Return [X, Y] of the center of cell containing provided text 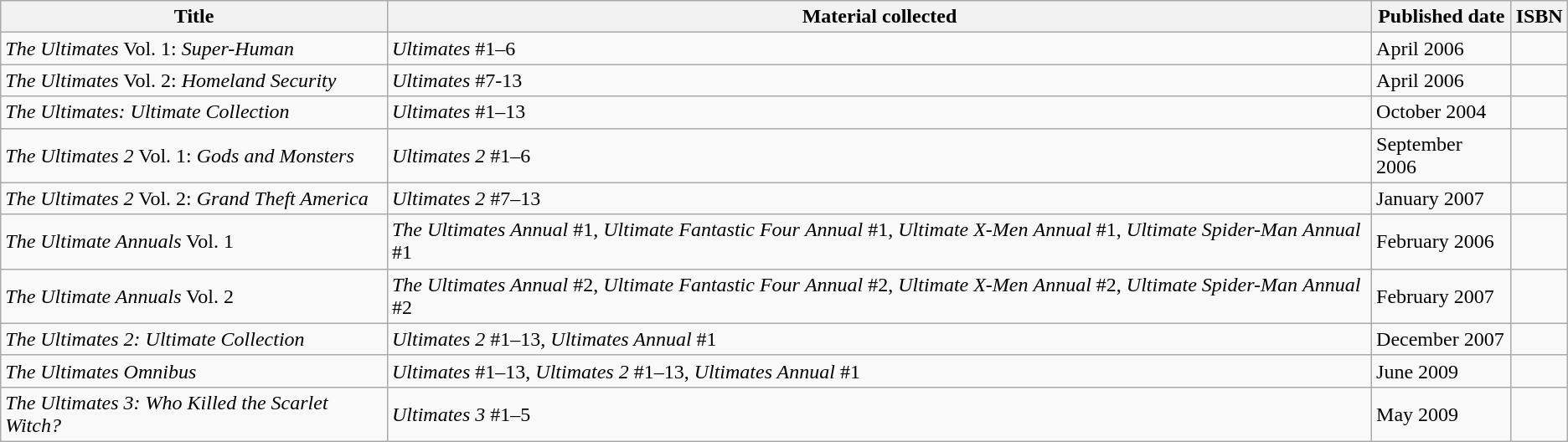
The Ultimates 2 Vol. 1: Gods and Monsters [194, 156]
Ultimates 2 #1–13, Ultimates Annual #1 [879, 339]
October 2004 [1442, 112]
The Ultimates Omnibus [194, 371]
Ultimates #1–6 [879, 49]
The Ultimates Annual #1, Ultimate Fantastic Four Annual #1, Ultimate X-Men Annual #1, Ultimate Spider-Man Annual #1 [879, 241]
Ultimates 3 #1–5 [879, 414]
The Ultimates: Ultimate Collection [194, 112]
Title [194, 17]
June 2009 [1442, 371]
February 2006 [1442, 241]
February 2007 [1442, 296]
The Ultimate Annuals Vol. 1 [194, 241]
May 2009 [1442, 414]
December 2007 [1442, 339]
Ultimates #1–13, Ultimates 2 #1–13, Ultimates Annual #1 [879, 371]
Ultimates 2 #1–6 [879, 156]
Material collected [879, 17]
Ultimates 2 #7–13 [879, 198]
September 2006 [1442, 156]
The Ultimates 3: Who Killed the Scarlet Witch? [194, 414]
The Ultimates Vol. 2: Homeland Security [194, 80]
January 2007 [1442, 198]
Ultimates #7-13 [879, 80]
The Ultimate Annuals Vol. 2 [194, 296]
ISBN [1540, 17]
The Ultimates Annual #2, Ultimate Fantastic Four Annual #2, Ultimate X-Men Annual #2, Ultimate Spider-Man Annual #2 [879, 296]
The Ultimates 2 Vol. 2: Grand Theft America [194, 198]
The Ultimates 2: Ultimate Collection [194, 339]
Ultimates #1–13 [879, 112]
The Ultimates Vol. 1: Super-Human [194, 49]
Published date [1442, 17]
